Capture the cell that displays the provided text and extract its (x, y) central coordinate. 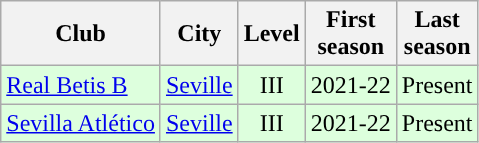
Firstseason (350, 34)
Real Betis B (81, 85)
Sevilla Atlético (81, 123)
Level (272, 34)
City (199, 34)
Lastseason (437, 34)
Club (81, 34)
